Extract the (x, y) coordinate from the center of the cell holding the provided text.  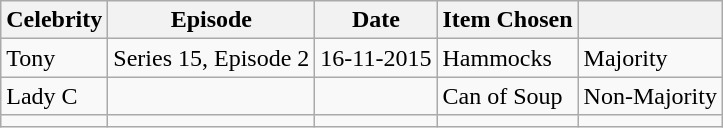
Tony (54, 58)
Celebrity (54, 20)
Non-Majority (650, 96)
Date (376, 20)
Series 15, Episode 2 (212, 58)
Hammocks (508, 58)
Can of Soup (508, 96)
Item Chosen (508, 20)
Lady C (54, 96)
Majority (650, 58)
16-11-2015 (376, 58)
Episode (212, 20)
